Extract the (x, y) coordinate from the center of the cell holding the provided text.  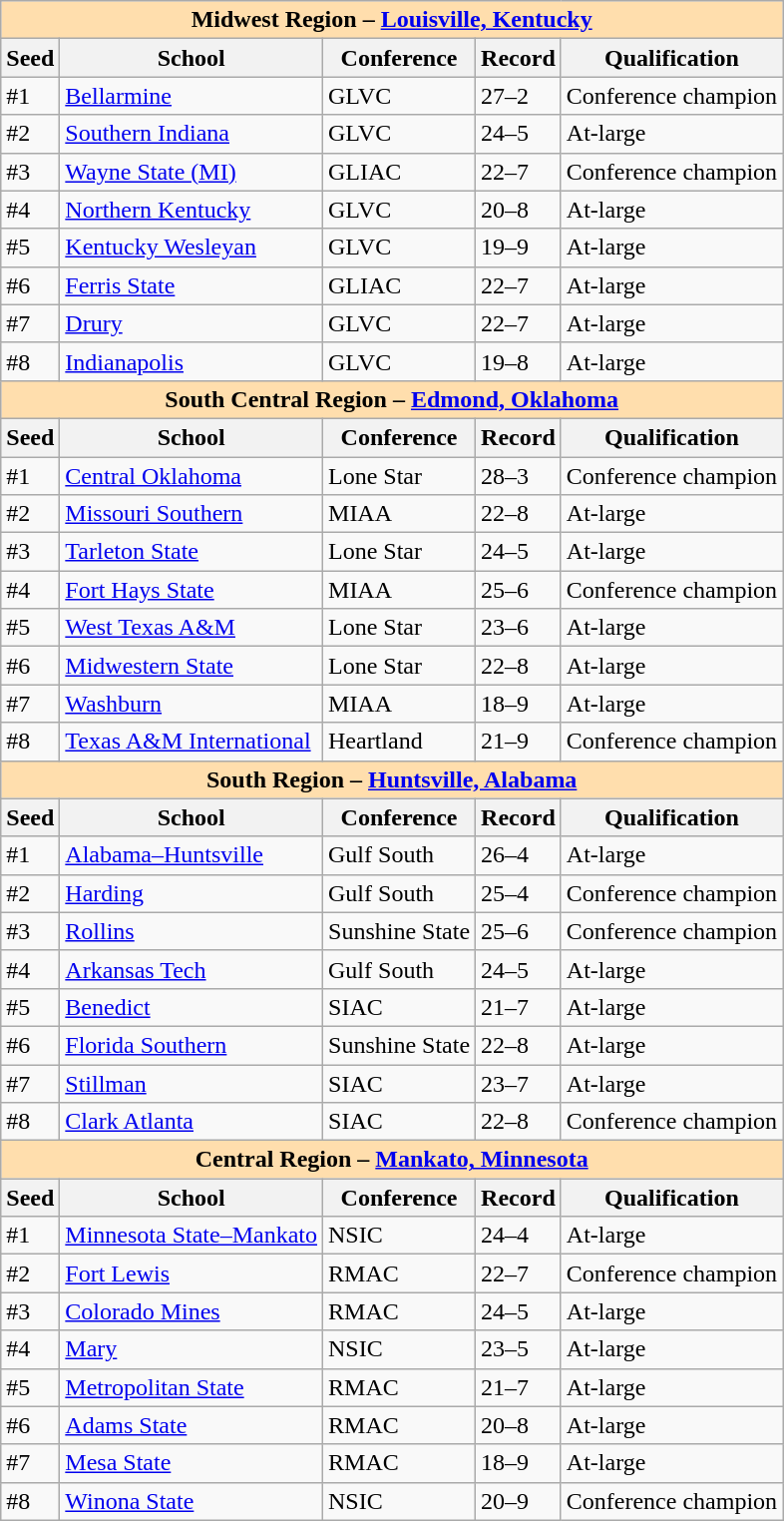
Benedict (192, 1007)
27–2 (519, 96)
Central Oklahoma (192, 476)
West Texas A&M (192, 628)
Northern Kentucky (192, 210)
Metropolitan State (192, 1387)
Heartland (399, 742)
Rollins (192, 931)
Alabama–Huntsville (192, 855)
Bellarmine (192, 96)
Adams State (192, 1425)
23–6 (519, 628)
Clark Atlanta (192, 1122)
Southern Indiana (192, 134)
23–7 (519, 1083)
Wayne State (MI) (192, 172)
20–9 (519, 1501)
28–3 (519, 476)
South Central Region – Edmond, Oklahoma (392, 399)
Fort Lewis (192, 1273)
Mesa State (192, 1463)
Drury (192, 323)
Central Region – Mankato, Minnesota (392, 1160)
South Region – Huntsville, Alabama (392, 779)
Missouri Southern (192, 514)
Colorado Mines (192, 1311)
Texas A&M International (192, 742)
24–4 (519, 1236)
Kentucky Wesleyan (192, 248)
25–4 (519, 893)
23–5 (519, 1349)
Midwestern State (192, 666)
Tarleton State (192, 552)
Arkansas Tech (192, 969)
Midwest Region – Louisville, Kentucky (392, 20)
19–8 (519, 361)
Minnesota State–Mankato (192, 1236)
21–9 (519, 742)
Harding (192, 893)
Fort Hays State (192, 590)
Mary (192, 1349)
Florida Southern (192, 1045)
19–9 (519, 248)
Indianapolis (192, 361)
Washburn (192, 704)
Winona State (192, 1501)
Ferris State (192, 285)
Stillman (192, 1083)
26–4 (519, 855)
